Detect which cell encompasses the target text, then output its [x, y] center coordinate. 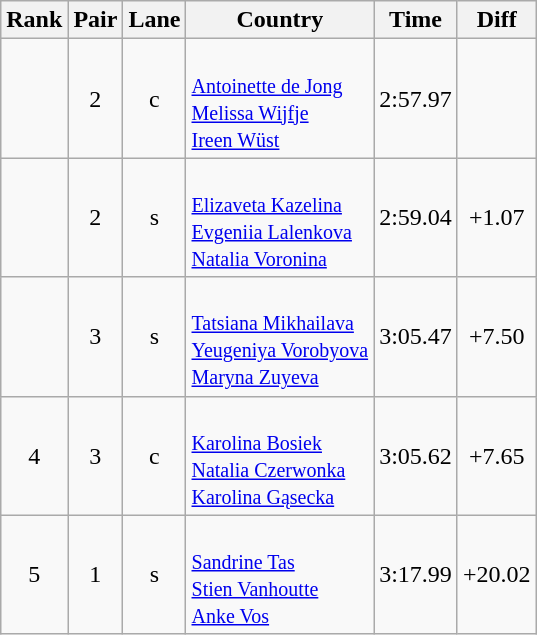
+20.02 [496, 574]
+1.07 [496, 218]
3:17.99 [416, 574]
+7.50 [496, 336]
Pair [96, 20]
2:59.04 [416, 218]
Rank [34, 20]
2:57.97 [416, 98]
4 [34, 456]
Elizaveta KazelinaEvgeniia LalenkovaNatalia Voronina [280, 218]
Diff [496, 20]
Country [280, 20]
3:05.62 [416, 456]
3:05.47 [416, 336]
5 [34, 574]
Tatsiana MikhailavaYeugeniya VorobyovaMaryna Zuyeva [280, 336]
Antoinette de JongMelissa WijfjeIreen Wüst [280, 98]
Karolina BosiekNatalia CzerwonkaKarolina Gąsecka [280, 456]
Sandrine TasStien VanhoutteAnke Vos [280, 574]
Time [416, 20]
Lane [154, 20]
+7.65 [496, 456]
1 [96, 574]
